For the text-containing cell, return its midpoint in (X, Y) coordinate format. 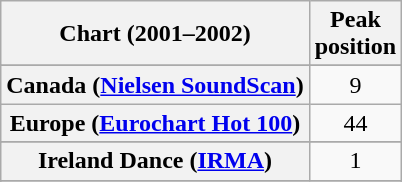
Europe (Eurochart Hot 100) (155, 123)
Chart (2001–2002) (155, 34)
44 (355, 123)
1 (355, 161)
Canada (Nielsen SoundScan) (155, 85)
Peakposition (355, 34)
Ireland Dance (IRMA) (155, 161)
9 (355, 85)
